Capture the cell that displays the provided text and extract its [x, y] central coordinate. 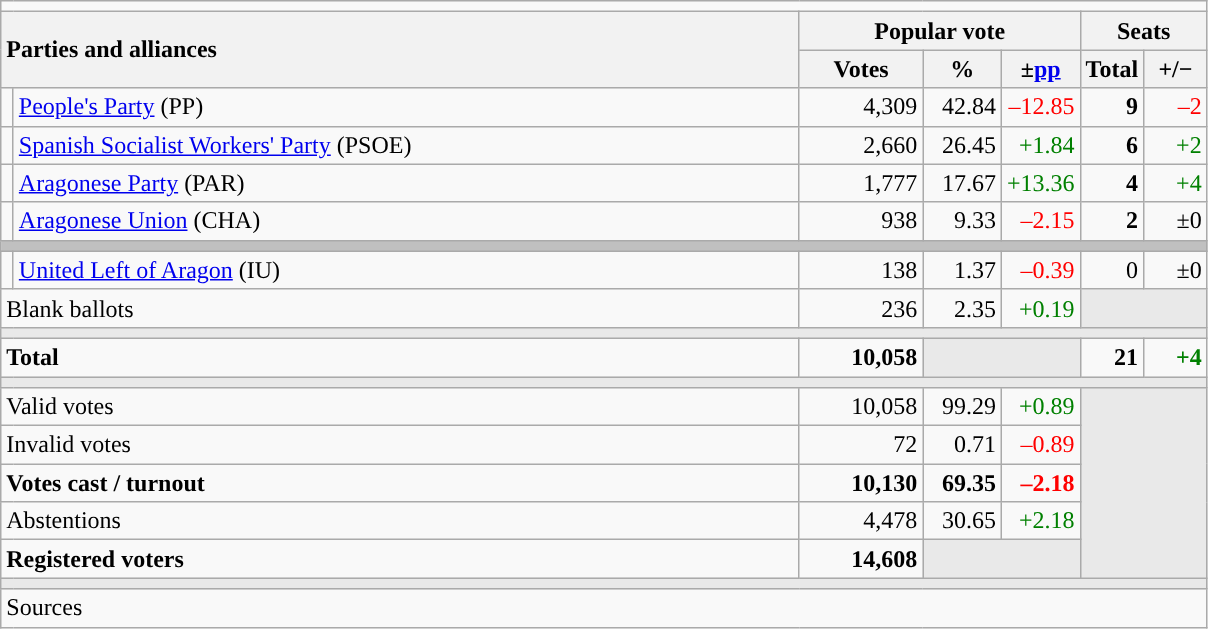
0 [1112, 270]
Aragonese Party (PAR) [406, 183]
6 [1112, 145]
+0.19 [1040, 308]
72 [861, 445]
30.65 [962, 521]
People's Party (PP) [406, 107]
±pp [1040, 69]
0.71 [962, 445]
Popular vote [940, 31]
United Left of Aragon (IU) [406, 270]
2.35 [962, 308]
Aragonese Union (CHA) [406, 221]
Registered voters [400, 559]
21 [1112, 357]
–2 [1176, 107]
+1.84 [1040, 145]
138 [861, 270]
Blank ballots [400, 308]
9.33 [962, 221]
–2.15 [1040, 221]
14,608 [861, 559]
10,130 [861, 483]
236 [861, 308]
17.67 [962, 183]
–12.85 [1040, 107]
1,777 [861, 183]
Valid votes [400, 407]
+/− [1176, 69]
–2.18 [1040, 483]
42.84 [962, 107]
+2 [1176, 145]
Abstentions [400, 521]
+2.18 [1040, 521]
4,478 [861, 521]
Votes [861, 69]
+0.89 [1040, 407]
69.35 [962, 483]
–0.89 [1040, 445]
Invalid votes [400, 445]
Spanish Socialist Workers' Party (PSOE) [406, 145]
Sources [604, 608]
99.29 [962, 407]
–0.39 [1040, 270]
Parties and alliances [400, 50]
% [962, 69]
938 [861, 221]
Seats [1144, 31]
4 [1112, 183]
26.45 [962, 145]
9 [1112, 107]
Votes cast / turnout [400, 483]
4,309 [861, 107]
+13.36 [1040, 183]
1.37 [962, 270]
2,660 [861, 145]
2 [1112, 221]
